Return the (X, Y) coordinate for the center point of the cell that contains the specified text.  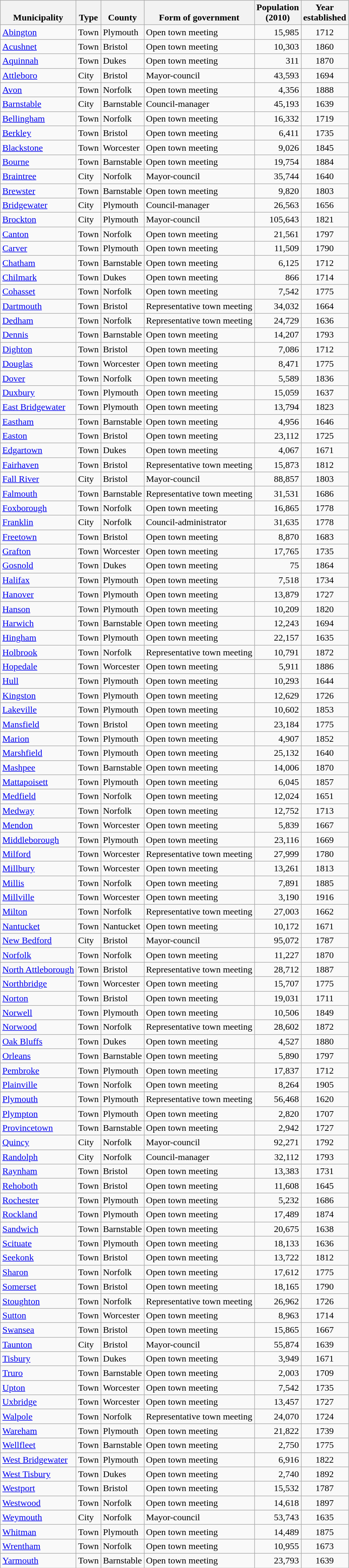
866 (278, 277)
4,527 (278, 1041)
Hopedale (38, 667)
1884 (325, 162)
1820 (325, 609)
Franklin (38, 522)
10,293 (278, 681)
20,675 (278, 1229)
Chatham (38, 263)
17,612 (278, 1272)
15,985 (278, 32)
Orleans (38, 1056)
5,839 (278, 825)
Dighton (38, 349)
1823 (325, 407)
Abington (38, 32)
1813 (325, 868)
1821 (325, 220)
Upton (38, 1388)
Seekonk (38, 1258)
Dedham (38, 320)
8,870 (278, 537)
Scituate (38, 1243)
13,722 (278, 1258)
1713 (325, 811)
Hanson (38, 609)
Middleborough (38, 839)
105,643 (278, 220)
17,765 (278, 551)
Bourne (38, 162)
Bridgewater (38, 205)
Oak Bluffs (38, 1041)
1853 (325, 710)
1656 (325, 205)
Milford (38, 854)
Rochester (38, 1200)
Council-administrator (200, 522)
Freetown (38, 537)
26,563 (278, 205)
55,874 (278, 1344)
11,509 (278, 249)
Marshfield (38, 753)
1780 (325, 854)
Avon (38, 90)
15,532 (278, 1488)
Millville (38, 897)
Falmouth (38, 494)
10,791 (278, 652)
12,243 (278, 623)
13,383 (278, 1171)
Wellfleet (38, 1445)
Millis (38, 883)
5,911 (278, 667)
Taunton (38, 1344)
10,955 (278, 1546)
2,740 (278, 1474)
Mattapoisett (38, 782)
13,261 (278, 868)
1874 (325, 1215)
Halifax (38, 580)
West Bridgewater (38, 1460)
Norwood (38, 1027)
Norton (38, 998)
8,471 (278, 364)
27,999 (278, 854)
2,942 (278, 1128)
24,729 (278, 320)
24,070 (278, 1416)
14,618 (278, 1503)
Form of government (200, 13)
Wrentham (38, 1546)
2,003 (278, 1373)
Hingham (38, 638)
County (123, 13)
13,879 (278, 594)
1892 (325, 1474)
Fall River (38, 479)
Canton (38, 234)
Eastham (38, 422)
14,489 (278, 1532)
1875 (325, 1532)
16,865 (278, 508)
17,489 (278, 1215)
1852 (325, 739)
6,916 (278, 1460)
15,059 (278, 392)
Dover (38, 378)
15,873 (278, 465)
Truro (38, 1373)
17,837 (278, 1070)
10,172 (278, 926)
Mansfield (38, 724)
1864 (325, 566)
6,045 (278, 782)
1836 (325, 378)
5,232 (278, 1200)
Edgartown (38, 450)
27,003 (278, 912)
1857 (325, 782)
1849 (325, 1013)
Stoughton (38, 1301)
Year established (325, 13)
12,752 (278, 811)
1709 (325, 1373)
Cohasset (38, 292)
23,793 (278, 1560)
Randolph (38, 1157)
26,962 (278, 1301)
Pembroke (38, 1070)
Yarmouth (38, 1560)
14,006 (278, 768)
1637 (325, 392)
32,112 (278, 1157)
4,067 (278, 450)
1860 (325, 47)
Swansea (38, 1330)
4,907 (278, 739)
Milton (38, 912)
6,411 (278, 133)
23,112 (278, 436)
9,820 (278, 191)
43,593 (278, 75)
311 (278, 61)
West Tisbury (38, 1474)
7,518 (278, 580)
Sutton (38, 1315)
53,743 (278, 1517)
8,264 (278, 1085)
2,750 (278, 1445)
7,891 (278, 883)
23,116 (278, 839)
14,207 (278, 335)
Wareham (38, 1431)
Grafton (38, 551)
4,956 (278, 422)
Hull (38, 681)
88,857 (278, 479)
Brockton (38, 220)
56,468 (278, 1099)
1845 (325, 147)
Uxbridge (38, 1402)
Plainville (38, 1085)
28,712 (278, 969)
New Bedford (38, 941)
6,125 (278, 263)
Walpole (38, 1416)
10,602 (278, 710)
Raynham (38, 1171)
1662 (325, 912)
18,165 (278, 1287)
Easton (38, 436)
8,963 (278, 1315)
Attleboro (38, 75)
3,190 (278, 897)
1885 (325, 883)
31,635 (278, 522)
31,531 (278, 494)
Type (88, 13)
1887 (325, 969)
1888 (325, 90)
Braintree (38, 176)
Brewster (38, 191)
21,561 (278, 234)
East Bridgewater (38, 407)
Gosnold (38, 566)
1739 (325, 1431)
28,602 (278, 1027)
4,356 (278, 90)
1638 (325, 1229)
Westwood (38, 1503)
Somerset (38, 1287)
11,608 (278, 1186)
12,024 (278, 796)
3,949 (278, 1359)
Weymouth (38, 1517)
1683 (325, 537)
1707 (325, 1113)
1724 (325, 1416)
9,026 (278, 147)
Berkley (38, 133)
1645 (325, 1186)
1669 (325, 839)
Carver (38, 249)
13,457 (278, 1402)
Dartmouth (38, 306)
Provincetown (38, 1128)
Norwell (38, 1013)
22,157 (278, 638)
19,031 (278, 998)
Sandwich (38, 1229)
Blackstone (38, 147)
2,820 (278, 1113)
1880 (325, 1041)
18,133 (278, 1243)
Aquinnah (38, 61)
Mashpee (38, 768)
Medway (38, 811)
Kingston (38, 696)
Acushnet (38, 47)
10,209 (278, 609)
34,032 (278, 306)
75 (278, 566)
Medfield (38, 796)
Rehoboth (38, 1186)
Millbury (38, 868)
Bellingham (38, 119)
23,184 (278, 724)
Plympton (38, 1113)
Harwich (38, 623)
Municipality (38, 13)
Westport (38, 1488)
Douglas (38, 364)
1886 (325, 667)
19,754 (278, 162)
Quincy (38, 1143)
Dennis (38, 335)
Hanover (38, 594)
Holbrook (38, 652)
Foxborough (38, 508)
Sharon (38, 1272)
92,271 (278, 1143)
1897 (325, 1503)
Mendon (38, 825)
13,794 (278, 407)
5,589 (278, 378)
Lakeville (38, 710)
10,506 (278, 1013)
16,332 (278, 119)
Chilmark (38, 277)
1644 (325, 681)
35,744 (278, 176)
7,086 (278, 349)
1725 (325, 436)
12,629 (278, 696)
1731 (325, 1171)
1905 (325, 1085)
North Attleborough (38, 969)
1792 (325, 1143)
Population (2010) (278, 13)
10,303 (278, 47)
Fairhaven (38, 465)
1673 (325, 1546)
Marion (38, 739)
1646 (325, 422)
1822 (325, 1460)
1620 (325, 1099)
1719 (325, 119)
Duxbury (38, 392)
21,822 (278, 1431)
5,890 (278, 1056)
95,072 (278, 941)
11,227 (278, 955)
Tisbury (38, 1359)
15,865 (278, 1330)
15,707 (278, 984)
25,132 (278, 753)
45,193 (278, 104)
1916 (325, 897)
1734 (325, 580)
1651 (325, 796)
Whitman (38, 1532)
1664 (325, 306)
Rockland (38, 1215)
1711 (325, 998)
Northbridge (38, 984)
